Output the (x, y) coordinate of the center of the cell containing the given text.  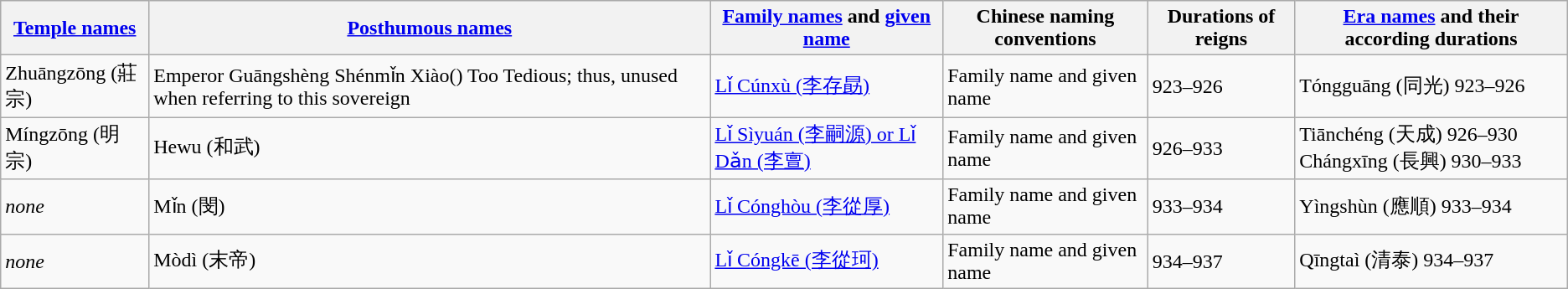
934–937 (1221, 261)
Lǐ Cóngkē (李從珂) (827, 261)
Durations of reigns (1221, 28)
Míngzōng (明宗) (75, 148)
Lǐ Cúnxù (李存勗) (827, 86)
Mǐn (閔) (430, 206)
933–934 (1221, 206)
Qīngtaì (清泰) 934–937 (1431, 261)
923–926 (1221, 86)
Emperor Guāngshèng Shénmǐn Xiào() Too Tedious; thus, unused when referring to this sovereign (430, 86)
Posthumous names (430, 28)
Family names and given name (827, 28)
Temple names (75, 28)
926–933 (1221, 148)
Tóngguāng (同光) 923–926 (1431, 86)
Lǐ Cónghòu (李從厚) (827, 206)
Chinese naming conventions (1045, 28)
Zhuāngzōng (莊宗) (75, 86)
Lǐ Sìyuán (李嗣源) or Lǐ Dǎn (李亶) (827, 148)
Yìngshùn (應順) 933–934 (1431, 206)
Era names and their according durations (1431, 28)
Hewu (和武) (430, 148)
Mòdì (末帝) (430, 261)
Tiānchéng (天成) 926–930 Chángxīng (長興) 930–933 (1431, 148)
